Determine the (X, Y) coordinate at the center of the cell enclosing the given text.  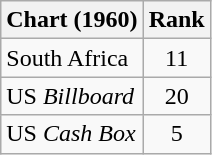
South Africa (72, 58)
11 (176, 58)
Rank (176, 20)
US Cash Box (72, 134)
5 (176, 134)
US Billboard (72, 96)
Chart (1960) (72, 20)
20 (176, 96)
